Capture the cell that displays the provided text and extract its [X, Y] central coordinate. 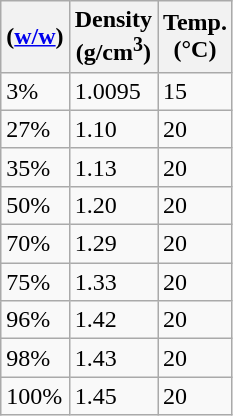
15 [196, 91]
1.20 [113, 205]
1.33 [113, 282]
1.29 [113, 244]
1.42 [113, 320]
70% [35, 244]
1.43 [113, 358]
Temp.(°C) [196, 37]
1.45 [113, 396]
Density(g/cm3) [113, 37]
1.13 [113, 167]
100% [35, 396]
50% [35, 205]
27% [35, 129]
1.0095 [113, 91]
35% [35, 167]
75% [35, 282]
3% [35, 91]
96% [35, 320]
1.10 [113, 129]
98% [35, 358]
(w/w) [35, 37]
